Extract the [x, y] coordinate from the center of the cell holding the provided text.  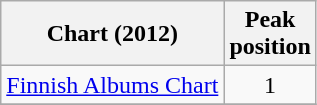
1 [270, 85]
Finnish Albums Chart [112, 85]
Chart (2012) [112, 34]
Peakposition [270, 34]
